Find where the given text appears and provide that cell's center as (x, y) coordinate. 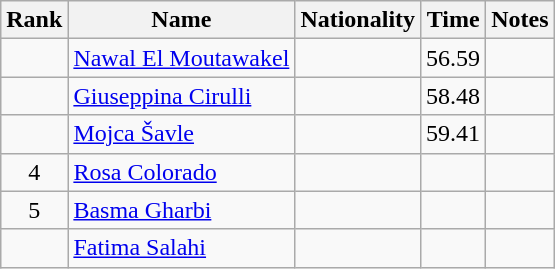
Nationality (358, 20)
Giuseppina Cirulli (182, 96)
58.48 (454, 96)
4 (34, 172)
Basma Gharbi (182, 210)
Notes (520, 20)
Rank (34, 20)
5 (34, 210)
Name (182, 20)
Time (454, 20)
Fatima Salahi (182, 248)
56.59 (454, 58)
Rosa Colorado (182, 172)
59.41 (454, 134)
Mojca Šavle (182, 134)
Nawal El Moutawakel (182, 58)
